For the text-containing cell, return its midpoint in [X, Y] coordinate format. 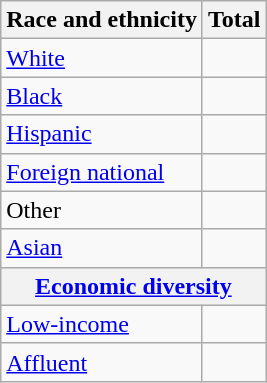
Other [102, 210]
Total [234, 20]
Affluent [102, 362]
White [102, 58]
Hispanic [102, 134]
Foreign national [102, 172]
Black [102, 96]
Race and ethnicity [102, 20]
Asian [102, 248]
Low-income [102, 324]
Economic diversity [134, 286]
